For the text-containing cell, return its midpoint in [X, Y] coordinate format. 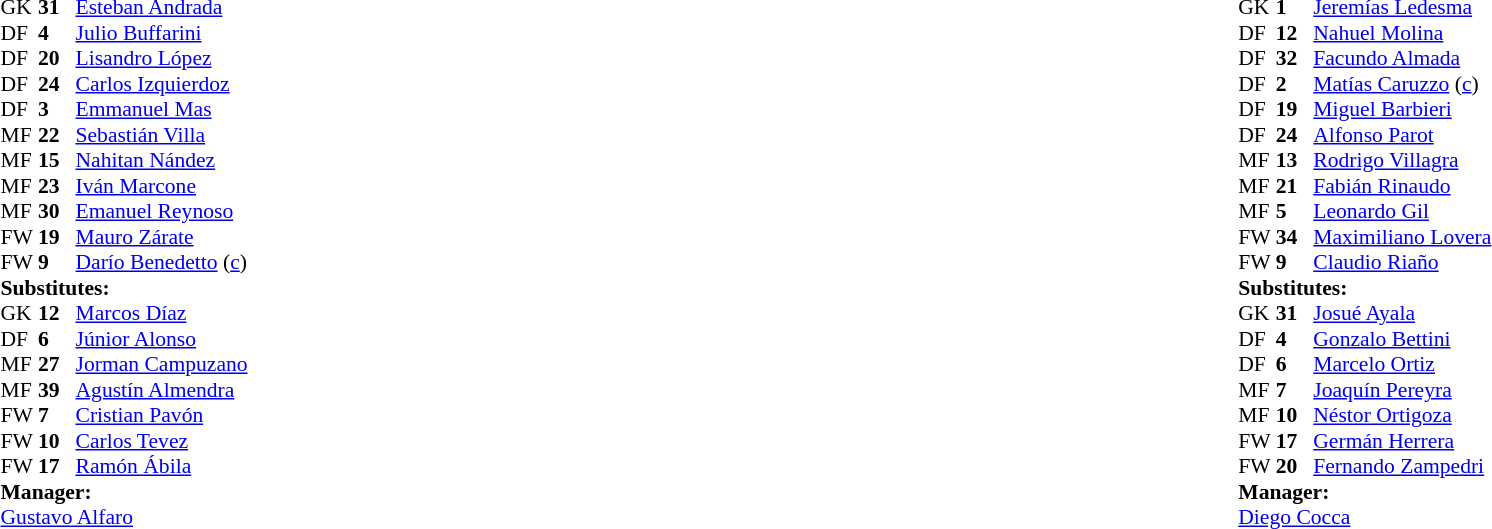
Fabián Rinaudo [1402, 186]
Carlos Izquierdoz [162, 84]
Maximiliano Lovera [1402, 237]
2 [1295, 84]
Mauro Zárate [162, 237]
3 [57, 109]
Lisandro López [162, 59]
30 [57, 211]
Jorman Campuzano [162, 365]
34 [1295, 237]
39 [57, 390]
Claudio Riaño [1402, 263]
5 [1295, 211]
Miguel Barbieri [1402, 109]
Iván Marcone [162, 186]
23 [57, 186]
Joaquín Pereyra [1402, 390]
Carlos Tevez [162, 441]
Facundo Almada [1402, 59]
Sebastián Villa [162, 135]
Germán Herrera [1402, 441]
Nahuel Molina [1402, 33]
Nahitan Nández [162, 161]
Marcos Díaz [162, 313]
Ramón Ábila [162, 467]
Emanuel Reynoso [162, 211]
Gonzalo Bettini [1402, 339]
Cristian Pavón [162, 415]
Julio Buffarini [162, 33]
Leonardo Gil [1402, 211]
Alfonso Parot [1402, 135]
22 [57, 135]
32 [1295, 59]
Júnior Alonso [162, 339]
Rodrigo Villagra [1402, 161]
Agustín Almendra [162, 390]
Matías Caruzzo (c) [1402, 84]
21 [1295, 186]
Emmanuel Mas [162, 109]
13 [1295, 161]
Néstor Ortigoza [1402, 415]
Josué Ayala [1402, 313]
Fernando Zampedri [1402, 467]
Darío Benedetto (c) [162, 263]
31 [1295, 313]
27 [57, 365]
Marcelo Ortiz [1402, 365]
15 [57, 161]
